Locate the cell with the specified text and output its (X, Y) center coordinate. 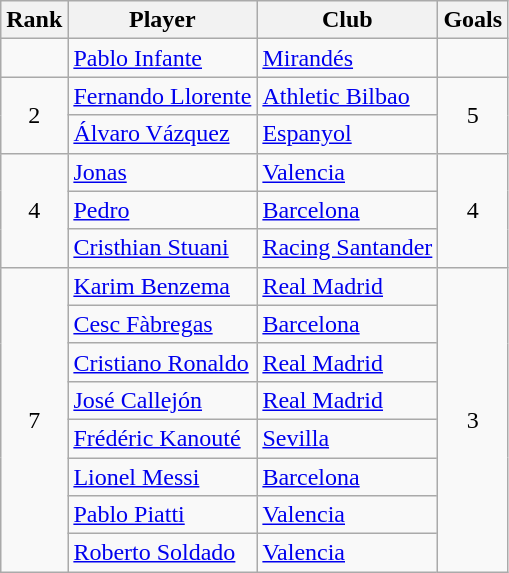
José Callejón (162, 400)
Karim Benzema (162, 286)
3 (473, 419)
Club (348, 20)
Athletic Bilbao (348, 96)
Goals (473, 20)
Racing Santander (348, 248)
Cristhian Stuani (162, 248)
Roberto Soldado (162, 553)
Pedro (162, 210)
2 (34, 115)
Jonas (162, 172)
Player (162, 20)
Álvaro Vázquez (162, 134)
Cristiano Ronaldo (162, 362)
Frédéric Kanouté (162, 438)
Mirandés (348, 58)
Rank (34, 20)
5 (473, 115)
7 (34, 419)
Cesc Fàbregas (162, 324)
Lionel Messi (162, 477)
Sevilla (348, 438)
Espanyol (348, 134)
Pablo Piatti (162, 515)
Fernando Llorente (162, 96)
Pablo Infante (162, 58)
